Return the [x, y] coordinate for the center point of the cell that contains the specified text.  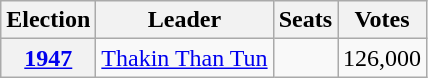
Election [48, 20]
Seats [305, 20]
Votes [382, 20]
126,000 [382, 58]
Thakin Than Tun [184, 58]
1947 [48, 58]
Leader [184, 20]
